Find where the given text appears and provide that cell's center as (x, y) coordinate. 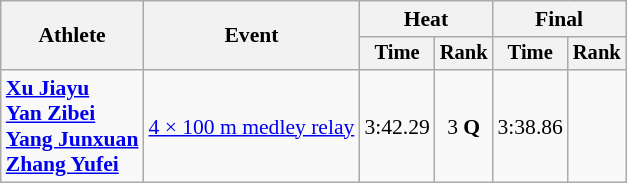
Final (558, 19)
Xu JiayuYan ZibeiYang JunxuanZhang Yufei (72, 126)
3:38.86 (530, 126)
3 Q (464, 126)
Athlete (72, 36)
Event (251, 36)
3:42.29 (396, 126)
Heat (426, 19)
4 × 100 m medley relay (251, 126)
